Identify which cell holds the provided text, then report its (X, Y) central coordinate. 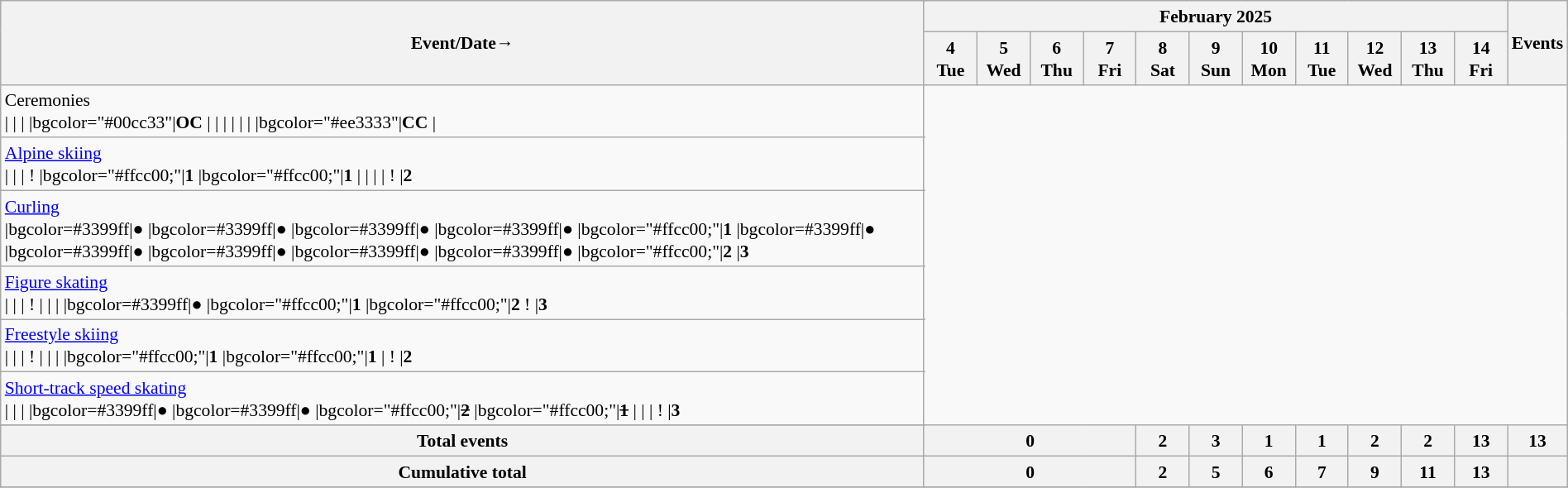
9Sun (1216, 58)
10Mon (1269, 58)
Ceremonies| | | |bgcolor="#00cc33"|OC | | | | | | |bgcolor="#ee3333"|CC | (463, 111)
6 (1269, 471)
11Tue (1322, 58)
6Thu (1057, 58)
9 (1374, 471)
13Thu (1428, 58)
Cumulative total (463, 471)
5 (1216, 471)
4Tue (950, 58)
14Fri (1481, 58)
7Fri (1110, 58)
11 (1428, 471)
Figure skating| | | ! | | | |bgcolor=#3399ff|● |bgcolor="#ffcc00;"|1 |bgcolor="#ffcc00;"|2 ! |3 (463, 292)
February 2025 (1216, 17)
3 (1216, 440)
Freestyle skiing| | | ! | | | |bgcolor="#ffcc00;"|1 |bgcolor="#ffcc00;"|1 | ! |2 (463, 346)
Alpine skiing| | | ! |bgcolor="#ffcc00;"|1 |bgcolor="#ffcc00;"|1 | | | | ! |2 (463, 164)
5Wed (1004, 58)
8Sat (1163, 58)
12Wed (1374, 58)
Event/Date→ (463, 43)
Short-track speed skating| | | |bgcolor=#3399ff|● |bgcolor=#3399ff|● |bgcolor="#ffcc00;"|2 |bgcolor="#ffcc00;"|1 | | | ! |3 (463, 399)
Events (1537, 43)
7 (1322, 471)
Total events (463, 440)
